Provide the (X, Y) coordinate of the cell's center where the given text is located.  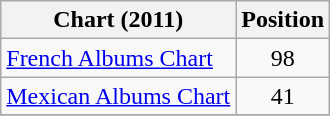
Chart (2011) (118, 20)
Mexican Albums Chart (118, 96)
French Albums Chart (118, 58)
Position (283, 20)
41 (283, 96)
98 (283, 58)
